Return (x, y) of the center of cell containing provided text 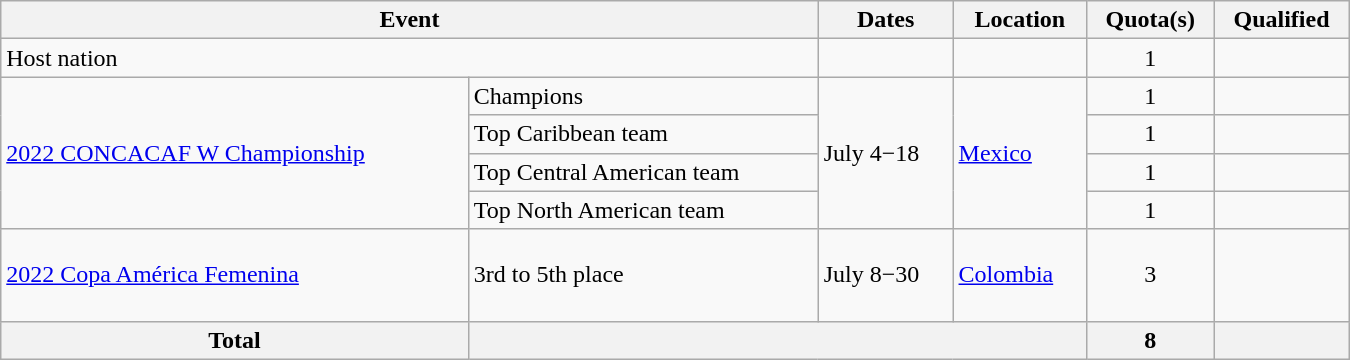
Top Central American team (643, 172)
3rd to 5th place (643, 275)
Location (1020, 20)
Colombia (1020, 275)
8 (1150, 340)
Dates (886, 20)
Host nation (410, 58)
Qualified (1282, 20)
Quota(s) (1150, 20)
Top North American team (643, 210)
Champions (643, 96)
2022 Copa América Femenina (234, 275)
Top Caribbean team (643, 134)
2022 CONCACAF W Championship (234, 153)
3 (1150, 275)
Mexico (1020, 153)
July 8−30 (886, 275)
July 4−18 (886, 153)
Total (234, 340)
Event (410, 20)
